Find where the given text appears and provide that cell's center as [X, Y] coordinate. 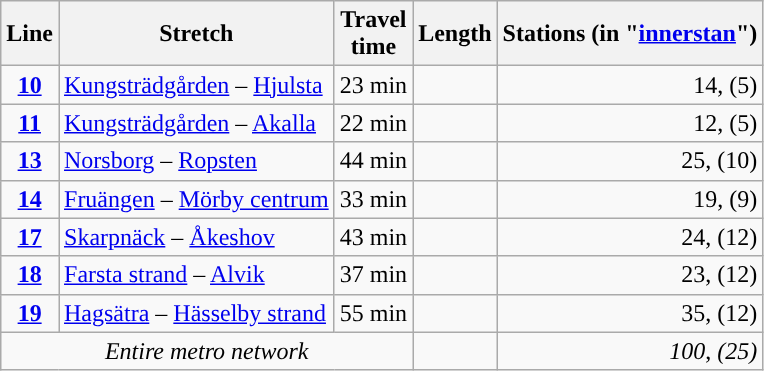
55 min [373, 313]
Entire metro network [207, 351]
43 min [373, 237]
35, (12) [630, 313]
Kungsträdgården – Hjulsta [196, 85]
18 [30, 275]
100, (25) [630, 351]
23, (12) [630, 275]
Norsborg – Ropsten [196, 161]
Hagsätra – Hässelby strand [196, 313]
33 min [373, 199]
22 min [373, 123]
Line [30, 34]
25, (10) [630, 161]
Fruängen – Mörby centrum [196, 199]
14 [30, 199]
Traveltime [373, 34]
23 min [373, 85]
24, (12) [630, 237]
Length [455, 34]
19 [30, 313]
Stretch [196, 34]
13 [30, 161]
Kungsträdgården – Akalla [196, 123]
14, (5) [630, 85]
11 [30, 123]
19, (9) [630, 199]
Stations (in "innerstan") [630, 34]
10 [30, 85]
Farsta strand – Alvik [196, 275]
17 [30, 237]
37 min [373, 275]
12, (5) [630, 123]
Skarpnäck – Åkeshov [196, 237]
44 min [373, 161]
